Capture the cell that displays the provided text and extract its (x, y) central coordinate. 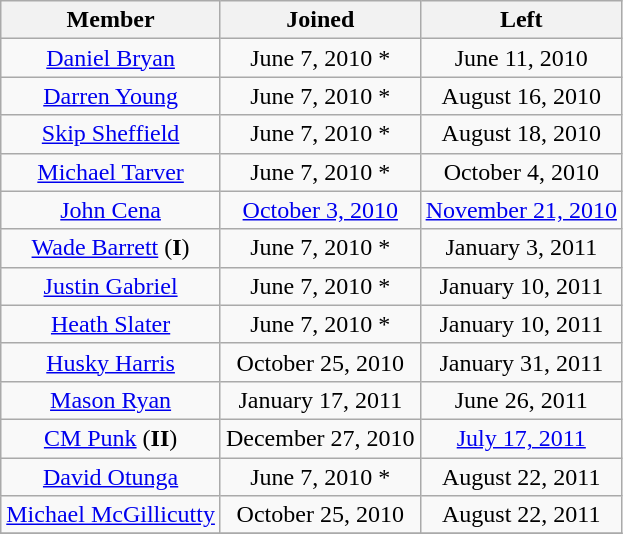
June 26, 2011 (521, 400)
Daniel Bryan (111, 58)
July 17, 2011 (521, 438)
October 3, 2010 (320, 210)
August 18, 2010 (521, 134)
Wade Barrett (I) (111, 248)
January 31, 2011 (521, 362)
David Otunga (111, 477)
Member (111, 20)
August 16, 2010 (521, 96)
Heath Slater (111, 324)
Left (521, 20)
Mason Ryan (111, 400)
John Cena (111, 210)
Darren Young (111, 96)
January 3, 2011 (521, 248)
Joined (320, 20)
Michael Tarver (111, 172)
November 21, 2010 (521, 210)
June 11, 2010 (521, 58)
October 4, 2010 (521, 172)
December 27, 2010 (320, 438)
Husky Harris (111, 362)
Skip Sheffield (111, 134)
Michael McGillicutty (111, 515)
CM Punk (II) (111, 438)
January 17, 2011 (320, 400)
Justin Gabriel (111, 286)
